Scan for the cell matching the given text and deliver its (X, Y) coordinate at center. 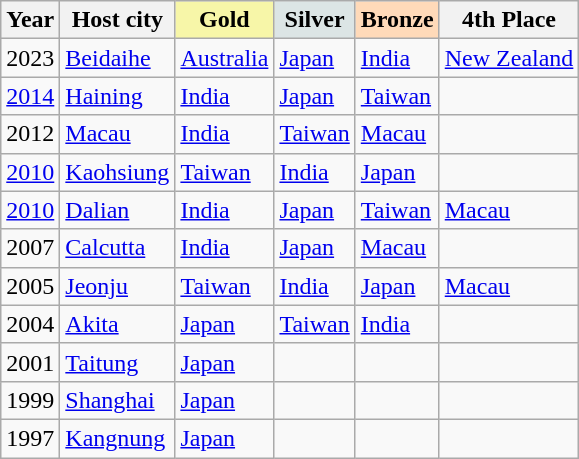
Kangnung (118, 438)
Taitung (118, 362)
Akita (118, 324)
2005 (30, 286)
Year (30, 20)
Gold (224, 20)
2004 (30, 324)
2007 (30, 248)
1999 (30, 400)
Kaohsiung (118, 172)
Bronze (397, 20)
Australia (224, 58)
Shanghai (118, 400)
Jeonju (118, 286)
4th Place (509, 20)
Beidaihe (118, 58)
Silver (314, 20)
Haining (118, 96)
Calcutta (118, 248)
2023 (30, 58)
Dalian (118, 210)
1997 (30, 438)
2012 (30, 134)
2001 (30, 362)
Host city (118, 20)
2014 (30, 96)
New Zealand (509, 58)
